From the cell containing the given text, extract its center point as [X, Y] coordinate. 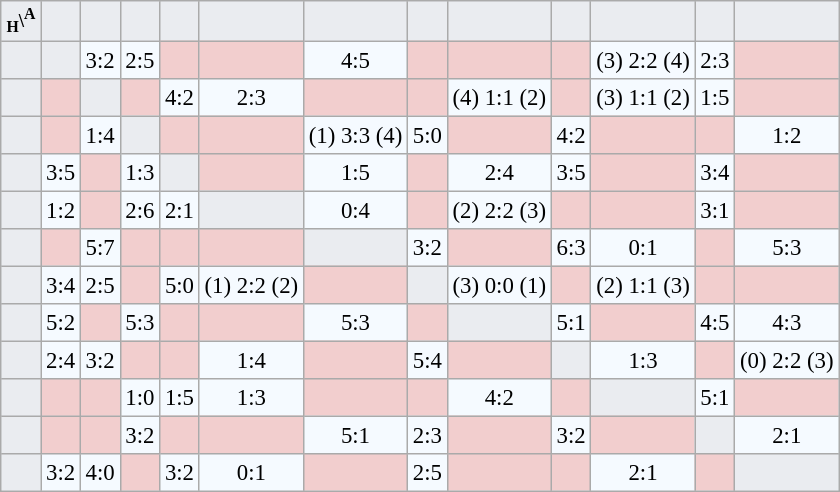
(1) 2:2 (2) [251, 285]
(2) 2:2 (3) [499, 210]
4:0 [100, 472]
6:3 [571, 247]
(3) 2:2 (4) [643, 60]
(0) 2:2 (3) [787, 360]
(4) 1:1 (2) [499, 97]
4:3 [787, 322]
H\A [21, 21]
5:7 [100, 247]
(2) 1:1 (3) [643, 285]
3:1 [715, 210]
2:6 [140, 210]
(3) 0:0 (1) [499, 285]
(1) 3:3 (4) [355, 135]
1:0 [140, 397]
5:2 [61, 322]
5:4 [428, 360]
0:4 [355, 210]
(3) 1:1 (2) [643, 97]
